Detect which cell encompasses the target text, then output its (X, Y) center coordinate. 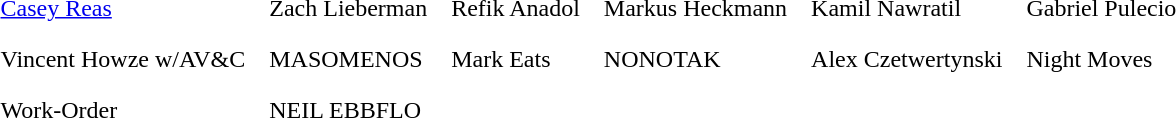
Mark Eats (516, 59)
MASOMENOS (348, 59)
Alex Czetwertynski (907, 59)
NONOTAK (695, 59)
